For the text-containing cell, return its midpoint in [x, y] coordinate format. 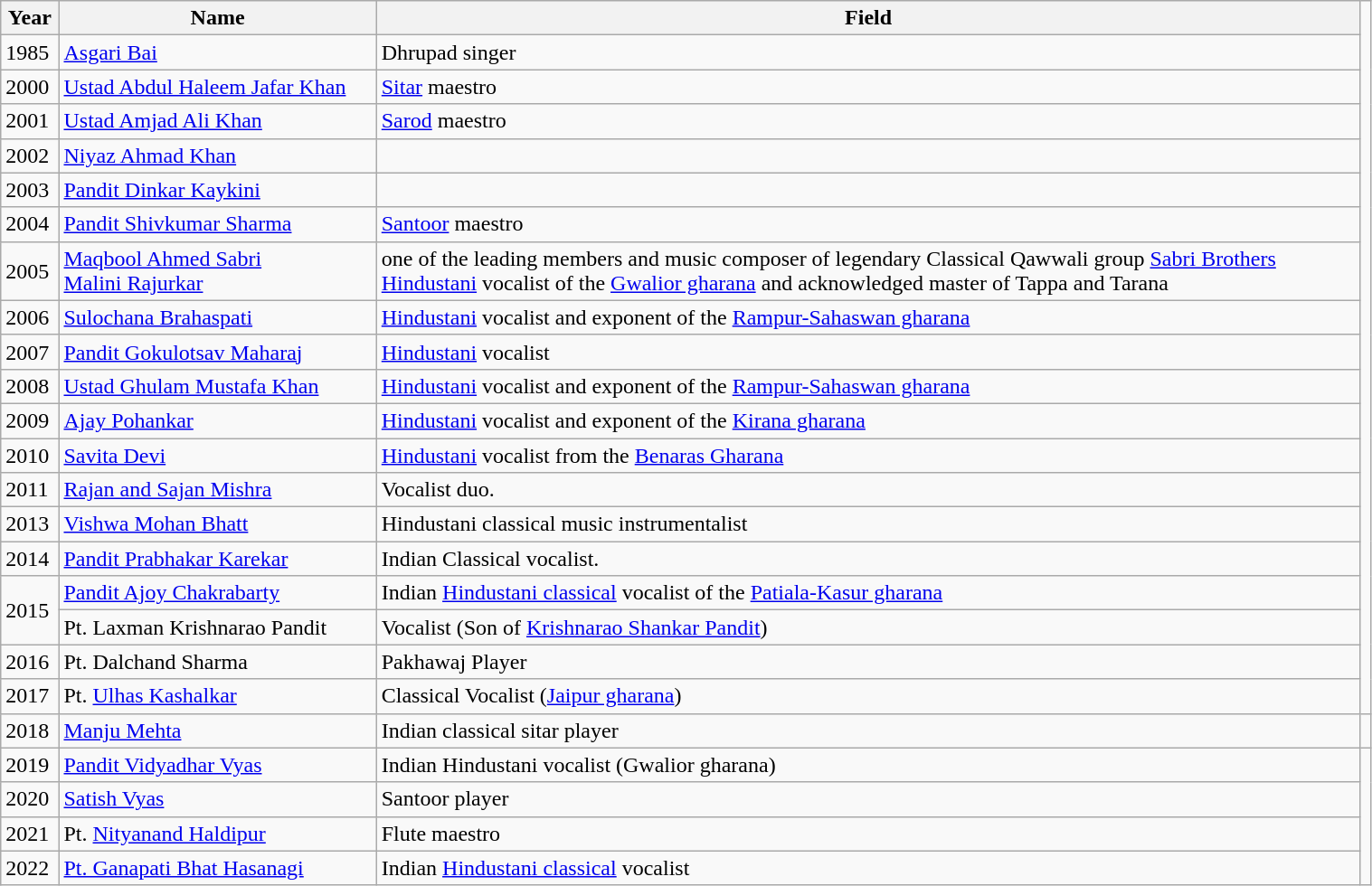
2020 [30, 799]
Pandit Vidyadhar Vyas [217, 765]
2005 [30, 271]
Ustad Ghulam Mustafa Khan [217, 386]
Pandit Prabhakar Karekar [217, 559]
2011 [30, 490]
Hindustani classical music instrumentalist [868, 524]
Rajan and Sajan Mishra [217, 490]
Classical Vocalist (Jaipur gharana) [868, 696]
2018 [30, 730]
2019 [30, 765]
Pt. Nityanand Haldipur [217, 834]
Pakhawaj Player [868, 662]
2014 [30, 559]
Santoor maestro [868, 224]
2017 [30, 696]
Field [868, 18]
2004 [30, 224]
Pt. Ulhas Kashalkar [217, 696]
2015 [30, 610]
2000 [30, 87]
Sarod maestro [868, 121]
Sitar maestro [868, 87]
Dhrupad singer [868, 52]
Asgari Bai [217, 52]
Vishwa Mohan Bhatt [217, 524]
Vocalist duo. [868, 490]
Santoor player [868, 799]
2007 [30, 352]
Savita Devi [217, 455]
2013 [30, 524]
2006 [30, 317]
2010 [30, 455]
Hindustani vocalist from the Benaras Gharana [868, 455]
2009 [30, 420]
Pandit Ajoy Chakrabarty [217, 593]
Indian classical sitar player [868, 730]
2003 [30, 190]
Indian Classical vocalist. [868, 559]
Pt. Laxman Krishnarao Pandit [217, 627]
Niyaz Ahmad Khan [217, 156]
Ajay Pohankar [217, 420]
Pandit Dinkar Kaykini [217, 190]
Manju Mehta [217, 730]
Indian Hindustani classical vocalist [868, 868]
2001 [30, 121]
Hindustani vocalist [868, 352]
1985 [30, 52]
Year [30, 18]
Ustad Abdul Haleem Jafar Khan [217, 87]
Pandit Shivkumar Sharma [217, 224]
2002 [30, 156]
2016 [30, 662]
2022 [30, 868]
Hindustani vocalist and exponent of the Kirana gharana [868, 420]
Maqbool Ahmed Sabri Malini Rajurkar [217, 271]
Pandit Gokulotsav Maharaj [217, 352]
Name [217, 18]
Pt. Ganapati Bhat Hasanagi [217, 868]
Flute maestro [868, 834]
2008 [30, 386]
Pt. Dalchand Sharma [217, 662]
Vocalist (Son of Krishnarao Shankar Pandit) [868, 627]
Sulochana Brahaspati [217, 317]
Ustad Amjad Ali Khan [217, 121]
2021 [30, 834]
Satish Vyas [217, 799]
Indian Hindustani classical vocalist of the Patiala-Kasur gharana [868, 593]
Indian Hindustani vocalist (Gwalior gharana) [868, 765]
